Extract the (X, Y) coordinate from the center of the cell holding the provided text.  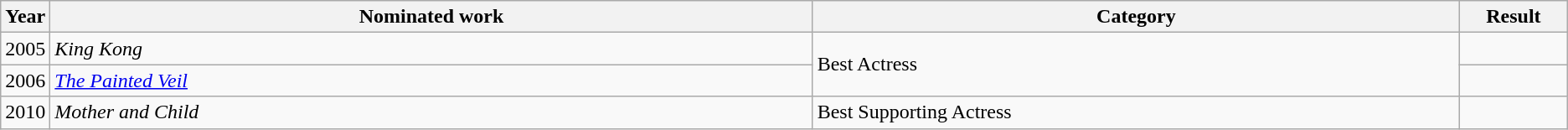
2006 (25, 81)
Mother and Child (431, 112)
Nominated work (431, 17)
Best Actress (1136, 65)
Result (1514, 17)
The Painted Veil (431, 81)
2005 (25, 49)
King Kong (431, 49)
2010 (25, 112)
Year (25, 17)
Category (1136, 17)
Best Supporting Actress (1136, 112)
